Output the [X, Y] coordinate of the center of the cell containing the given text.  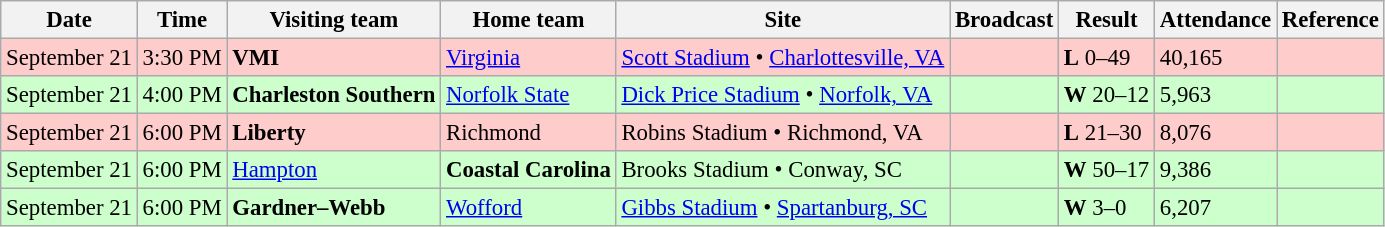
W 50–17 [1107, 170]
Gardner–Webb [334, 208]
3:30 PM [182, 58]
Reference [1331, 20]
Liberty [334, 133]
Dick Price Stadium • Norfolk, VA [783, 95]
Home team [528, 20]
Coastal Carolina [528, 170]
Wofford [528, 208]
9,386 [1216, 170]
Hampton [334, 170]
Attendance [1216, 20]
Virginia [528, 58]
W 20–12 [1107, 95]
L 0–49 [1107, 58]
Richmond [528, 133]
Gibbs Stadium • Spartanburg, SC [783, 208]
8,076 [1216, 133]
Robins Stadium • Richmond, VA [783, 133]
Scott Stadium • Charlottesville, VA [783, 58]
W 3–0 [1107, 208]
Visiting team [334, 20]
40,165 [1216, 58]
5,963 [1216, 95]
Broadcast [1004, 20]
Result [1107, 20]
6,207 [1216, 208]
Site [783, 20]
L 21–30 [1107, 133]
Time [182, 20]
4:00 PM [182, 95]
Date [69, 20]
Charleston Southern [334, 95]
VMI [334, 58]
Brooks Stadium • Conway, SC [783, 170]
Norfolk State [528, 95]
